Search for the cell housing the specified text and yield its (X, Y) center coordinate. 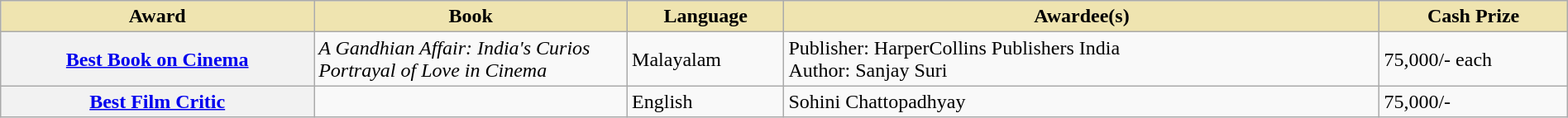
English (706, 101)
Malayalam (706, 59)
Award (157, 17)
Cash Prize (1474, 17)
75,000/- (1474, 101)
Publisher: HarperCollins Publishers IndiaAuthor: Sanjay Suri (1082, 59)
75,000/- each (1474, 59)
Awardee(s) (1082, 17)
A Gandhian Affair: India's Curios Portrayal of Love in Cinema (471, 59)
Best Film Critic (157, 101)
Sohini Chattopadhyay (1082, 101)
Best Book on Cinema (157, 59)
Book (471, 17)
Language (706, 17)
